Detect which cell encompasses the target text, then output its [x, y] center coordinate. 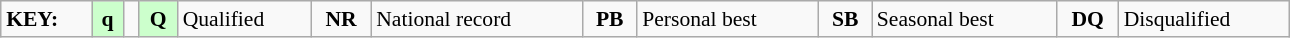
NR [341, 19]
PB [610, 19]
SB [846, 19]
KEY: [46, 19]
Personal best [728, 19]
DQ [1088, 19]
Disqualified [1204, 19]
q [108, 19]
Seasonal best [964, 19]
National record [476, 19]
Q [158, 19]
Qualified [244, 19]
